Extract the [X, Y] coordinate from the center of the cell holding the provided text.  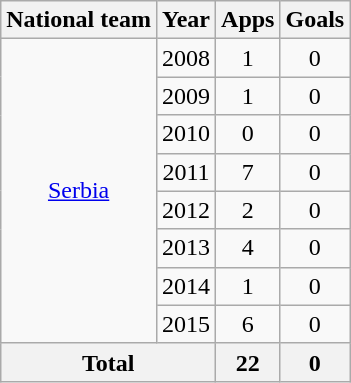
4 [248, 248]
2012 [186, 210]
Year [186, 20]
2010 [186, 134]
2015 [186, 324]
National team [79, 20]
Goals [315, 20]
2009 [186, 96]
22 [248, 362]
2014 [186, 286]
7 [248, 172]
Total [108, 362]
2011 [186, 172]
6 [248, 324]
2013 [186, 248]
Serbia [79, 191]
2 [248, 210]
Apps [248, 20]
2008 [186, 58]
